Output the [X, Y] coordinate of the center of the cell containing the given text.  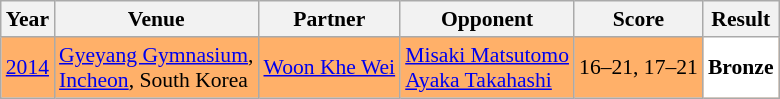
Woon Khe Wei [329, 68]
2014 [28, 68]
Result [741, 19]
Misaki Matsutomo Ayaka Takahashi [487, 68]
Bronze [741, 68]
Partner [329, 19]
Gyeyang Gymnasium,Incheon, South Korea [156, 68]
Opponent [487, 19]
Venue [156, 19]
Score [638, 19]
16–21, 17–21 [638, 68]
Year [28, 19]
